Search for the cell housing the specified text and yield its (X, Y) center coordinate. 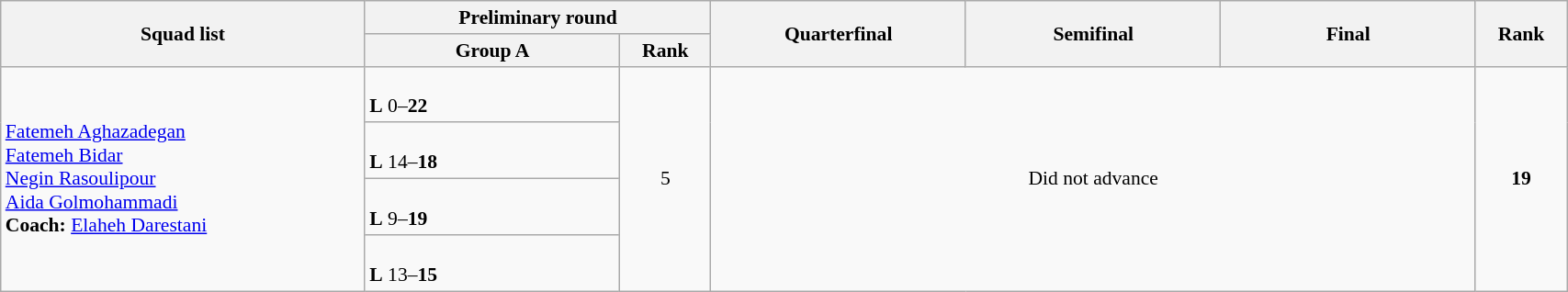
Final (1348, 33)
Preliminary round (538, 17)
L 0–22 (492, 94)
Did not advance (1093, 178)
Semifinal (1093, 33)
L 9–19 (492, 208)
Quarterfinal (839, 33)
L 14–18 (492, 151)
19 (1521, 178)
Group A (492, 51)
Fatemeh AghazadeganFatemeh BidarNegin RasoulipourAida GolmohammadiCoach: Elaheh Darestani (183, 178)
Squad list (183, 33)
L 13–15 (492, 263)
5 (665, 178)
